Return the (X, Y) coordinate for the center point of the cell that contains the specified text.  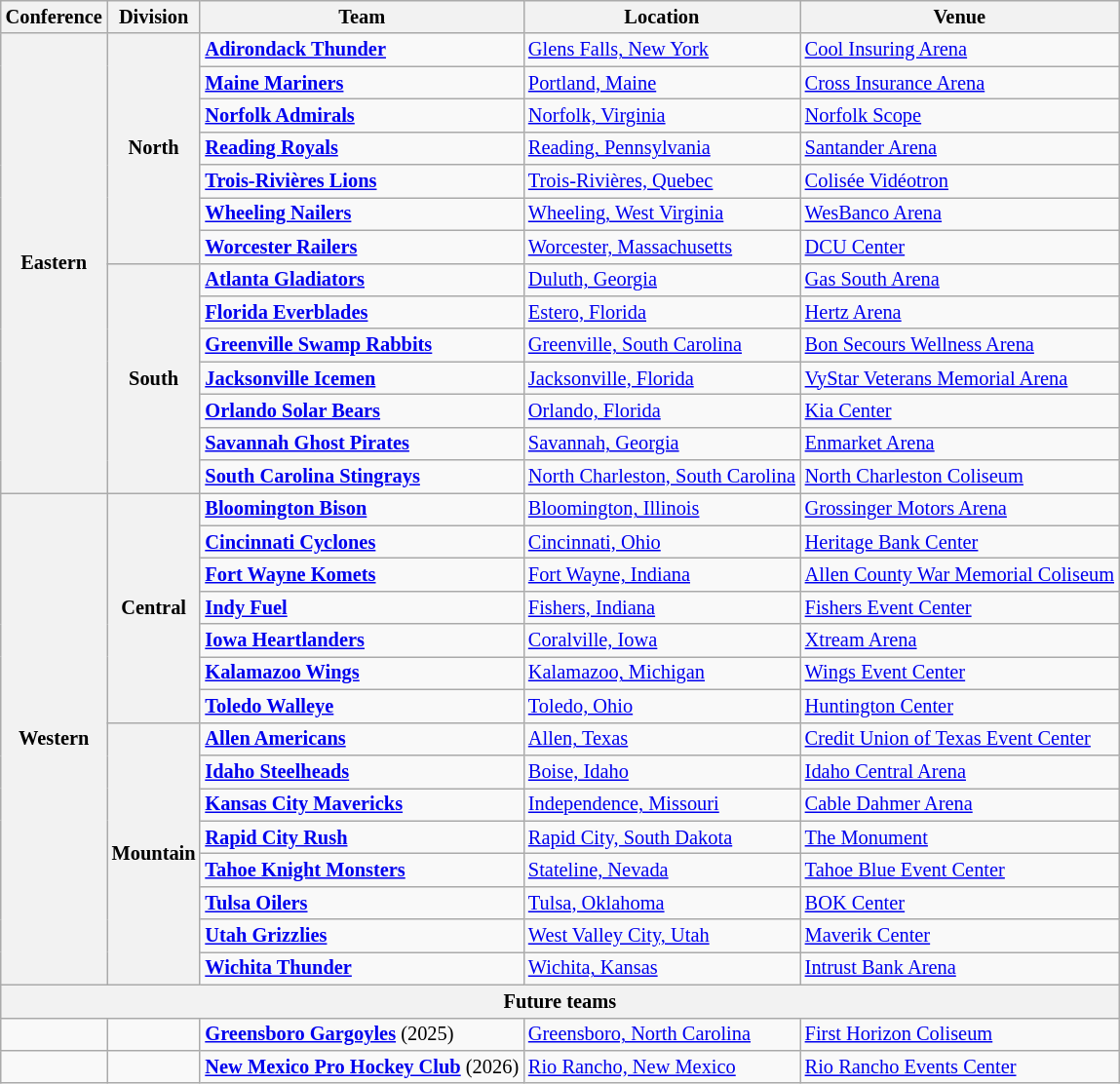
Norfolk, Virginia (662, 115)
Trois-Rivières Lions (362, 181)
Rio Rancho, New Mexico (662, 1066)
Indy Fuel (362, 607)
Rio Rancho Events Center (959, 1066)
Jacksonville Icemen (362, 378)
Coralville, Iowa (662, 640)
Future teams (560, 1001)
Division (154, 17)
Enmarket Arena (959, 444)
Allen, Texas (662, 739)
Heritage Bank Center (959, 542)
Gas South Arena (959, 280)
Fishers Event Center (959, 607)
Grossinger Motors Arena (959, 509)
Fort Wayne Komets (362, 574)
Maverik Center (959, 936)
Portland, Maine (662, 83)
Worcester Railers (362, 247)
Atlanta Gladiators (362, 280)
Duluth, Georgia (662, 280)
Kalamazoo, Michigan (662, 673)
Mountain (154, 854)
Maine Mariners (362, 83)
Norfolk Scope (959, 115)
The Monument (959, 837)
Iowa Heartlanders (362, 640)
Fort Wayne, Indiana (662, 574)
Idaho Central Arena (959, 771)
Wheeling, West Virginia (662, 213)
Allen Americans (362, 739)
Stateline, Nevada (662, 870)
North Charleston Coliseum (959, 477)
Eastern (55, 263)
First Horizon Coliseum (959, 1034)
North (154, 148)
Huntington Center (959, 706)
Colisée Vidéotron (959, 181)
Savannah, Georgia (662, 444)
Cincinnati Cyclones (362, 542)
Rapid City, South Dakota (662, 837)
Tahoe Blue Event Center (959, 870)
Reading, Pennsylvania (662, 148)
Idaho Steelheads (362, 771)
Tahoe Knight Monsters (362, 870)
Toledo, Ohio (662, 706)
Central (154, 607)
Boise, Idaho (662, 771)
Trois-Rivières, Quebec (662, 181)
West Valley City, Utah (662, 936)
Tulsa Oilers (362, 903)
Jacksonville, Florida (662, 378)
Rapid City Rush (362, 837)
Wichita, Kansas (662, 968)
Wings Event Center (959, 673)
Wheeling Nailers (362, 213)
Bloomington Bison (362, 509)
Hertz Arena (959, 312)
Santander Arena (959, 148)
Conference (55, 17)
Worcester, Massachusetts (662, 247)
Tulsa, Oklahoma (662, 903)
Cincinnati, Ohio (662, 542)
Western (55, 739)
Orlando Solar Bears (362, 410)
New Mexico Pro Hockey Club (2026) (362, 1066)
Savannah Ghost Pirates (362, 444)
Venue (959, 17)
Utah Grizzlies (362, 936)
Toledo Walleye (362, 706)
Greenville, South Carolina (662, 345)
Kalamazoo Wings (362, 673)
Allen County War Memorial Coliseum (959, 574)
Cable Dahmer Arena (959, 804)
Independence, Missouri (662, 804)
Xtream Arena (959, 640)
Kia Center (959, 410)
Fishers, Indiana (662, 607)
Orlando, Florida (662, 410)
DCU Center (959, 247)
Norfolk Admirals (362, 115)
Estero, Florida (662, 312)
Greensboro Gargoyles (2025) (362, 1034)
Bon Secours Wellness Arena (959, 345)
Reading Royals (362, 148)
Glens Falls, New York (662, 50)
BOK Center (959, 903)
Location (662, 17)
South (154, 378)
North Charleston, South Carolina (662, 477)
Cool Insuring Arena (959, 50)
Bloomington, Illinois (662, 509)
Greenville Swamp Rabbits (362, 345)
South Carolina Stingrays (362, 477)
Adirondack Thunder (362, 50)
Cross Insurance Arena (959, 83)
Wichita Thunder (362, 968)
Greensboro, North Carolina (662, 1034)
Credit Union of Texas Event Center (959, 739)
Team (362, 17)
Kansas City Mavericks (362, 804)
Intrust Bank Arena (959, 968)
Florida Everblades (362, 312)
VyStar Veterans Memorial Arena (959, 378)
WesBanco Arena (959, 213)
